Identify which cell holds the provided text, then report its (x, y) central coordinate. 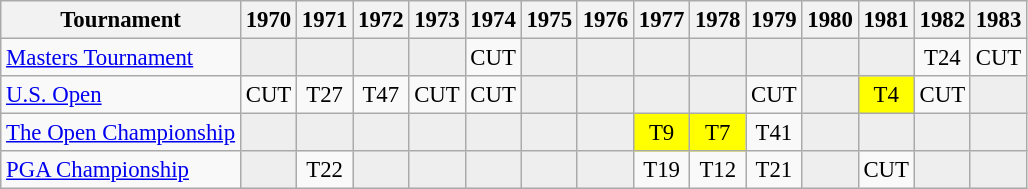
Masters Tournament (121, 58)
PGA Championship (121, 170)
T12 (718, 170)
1970 (268, 20)
T4 (886, 95)
1973 (437, 20)
1980 (830, 20)
T41 (774, 133)
Tournament (121, 20)
1971 (325, 20)
1974 (493, 20)
T21 (774, 170)
1981 (886, 20)
T27 (325, 95)
1983 (998, 20)
T22 (325, 170)
T9 (661, 133)
1977 (661, 20)
T7 (718, 133)
T47 (381, 95)
The Open Championship (121, 133)
T24 (942, 58)
1972 (381, 20)
1978 (718, 20)
1976 (605, 20)
U.S. Open (121, 95)
T19 (661, 170)
1975 (549, 20)
1979 (774, 20)
1982 (942, 20)
